Capture the cell that displays the provided text and extract its [x, y] central coordinate. 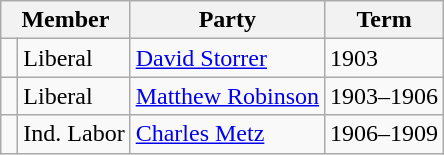
Charles Metz [227, 134]
David Storrer [227, 58]
Party [227, 20]
1906–1909 [384, 134]
Ind. Labor [74, 134]
Member [66, 20]
Matthew Robinson [227, 96]
1903–1906 [384, 96]
Term [384, 20]
1903 [384, 58]
